Find where the given text appears and provide that cell's center as [x, y] coordinate. 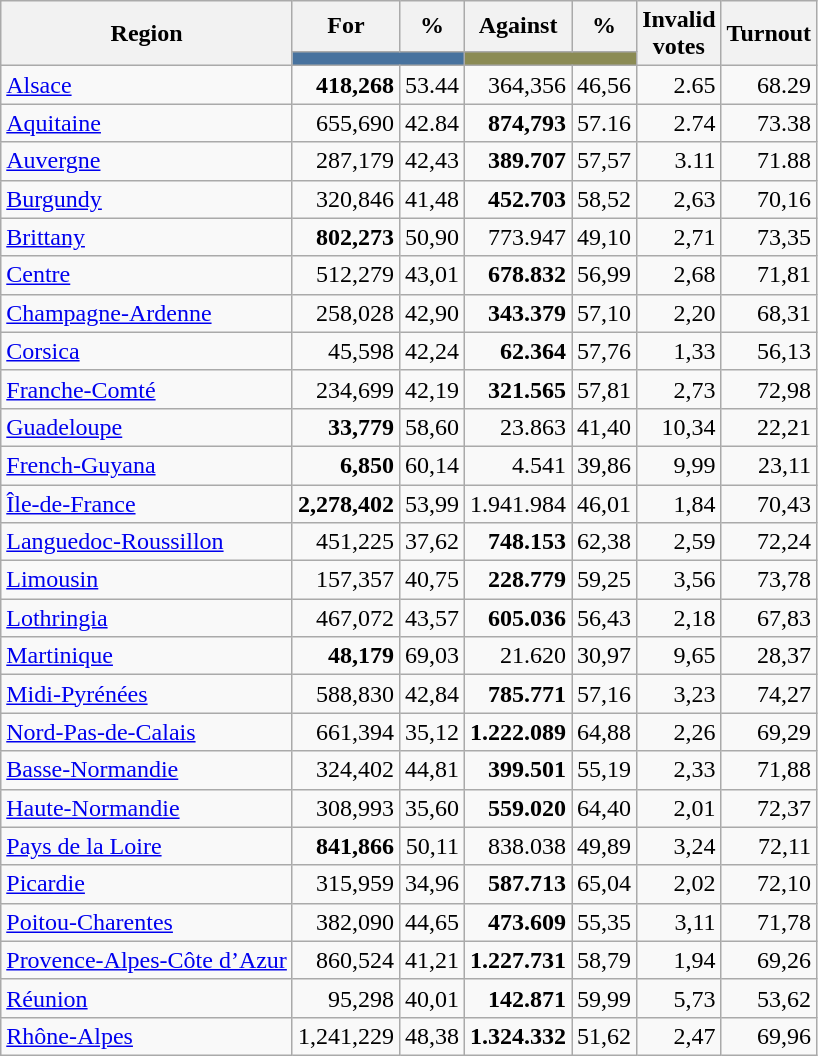
74,27 [769, 694]
67,83 [769, 618]
2,26 [679, 732]
234,699 [346, 389]
35,60 [432, 808]
41,48 [432, 199]
65,04 [604, 884]
2,68 [679, 275]
Haute-Normandie [147, 808]
142.871 [518, 998]
308,993 [346, 808]
62,38 [604, 542]
2,20 [679, 313]
48,179 [346, 656]
73.38 [769, 123]
70,16 [769, 199]
46,01 [604, 503]
72,37 [769, 808]
1.324.332 [518, 1036]
512,279 [346, 275]
1,33 [679, 351]
258,028 [346, 313]
53.44 [432, 85]
Picardie [147, 884]
49,89 [604, 846]
Burgundy [147, 199]
9,99 [679, 465]
55,19 [604, 770]
71.88 [769, 161]
841,866 [346, 846]
473.609 [518, 922]
53,99 [432, 503]
773.947 [518, 237]
71,78 [769, 922]
72,24 [769, 542]
Region [147, 34]
Lothringia [147, 618]
57,16 [604, 694]
Nord-Pas-de-Calais [147, 732]
37,62 [432, 542]
68,31 [769, 313]
320,846 [346, 199]
56,99 [604, 275]
3,23 [679, 694]
1.941.984 [518, 503]
62.364 [518, 351]
655,690 [346, 123]
39,86 [604, 465]
451,225 [346, 542]
452.703 [518, 199]
42,24 [432, 351]
69,26 [769, 960]
40,01 [432, 998]
72,10 [769, 884]
2,47 [679, 1036]
3,24 [679, 846]
2,278,402 [346, 503]
58,60 [432, 427]
21.620 [518, 656]
53,62 [769, 998]
3,11 [679, 922]
2.74 [679, 123]
55,35 [604, 922]
3,56 [679, 580]
44,65 [432, 922]
30,97 [604, 656]
71,88 [769, 770]
73,35 [769, 237]
42.84 [432, 123]
2,01 [679, 808]
364,356 [518, 85]
72,98 [769, 389]
2,71 [679, 237]
1.222.089 [518, 732]
42,84 [432, 694]
59,25 [604, 580]
287,179 [346, 161]
57,81 [604, 389]
1,84 [679, 503]
Invalid votes [679, 34]
10,34 [679, 427]
315,959 [346, 884]
41,40 [604, 427]
6,850 [346, 465]
41,21 [432, 960]
838.038 [518, 846]
73,78 [769, 580]
418,268 [346, 85]
64,88 [604, 732]
Auvergne [147, 161]
228.779 [518, 580]
559.020 [518, 808]
2,18 [679, 618]
Limousin [147, 580]
43,57 [432, 618]
58,52 [604, 199]
57,10 [604, 313]
69,29 [769, 732]
Champagne-Ardenne [147, 313]
Turnout [769, 34]
48,38 [432, 1036]
43,01 [432, 275]
802,273 [346, 237]
Rhône-Alpes [147, 1036]
389.707 [518, 161]
Alsace [147, 85]
49,10 [604, 237]
874,793 [518, 123]
382,090 [346, 922]
Basse-Normandie [147, 770]
2,73 [679, 389]
467,072 [346, 618]
64,40 [604, 808]
Midi-Pyrénées [147, 694]
Aquitaine [147, 123]
23,11 [769, 465]
69,96 [769, 1036]
50,11 [432, 846]
42,90 [432, 313]
Île-de-France [147, 503]
40,75 [432, 580]
56,43 [604, 618]
588,830 [346, 694]
Franche-Comté [147, 389]
45,598 [346, 351]
661,394 [346, 732]
23.863 [518, 427]
Martinique [147, 656]
For [346, 26]
321.565 [518, 389]
French-Guyana [147, 465]
Pays de la Loire [147, 846]
5,73 [679, 998]
Réunion [147, 998]
9,65 [679, 656]
34,96 [432, 884]
58,79 [604, 960]
Corsica [147, 351]
57,57 [604, 161]
2.65 [679, 85]
157,357 [346, 580]
Poitou-Charentes [147, 922]
2,02 [679, 884]
46,56 [604, 85]
748.153 [518, 542]
95,298 [346, 998]
70,43 [769, 503]
2,63 [679, 199]
42,43 [432, 161]
587.713 [518, 884]
59,99 [604, 998]
Provence-Alpes-Côte d’Azur [147, 960]
3.11 [679, 161]
57,76 [604, 351]
57.16 [604, 123]
Centre [147, 275]
324,402 [346, 770]
860,524 [346, 960]
42,19 [432, 389]
2,59 [679, 542]
2,33 [679, 770]
399.501 [518, 770]
35,12 [432, 732]
605.036 [518, 618]
1,241,229 [346, 1036]
343.379 [518, 313]
Languedoc-Roussillon [147, 542]
69,03 [432, 656]
50,90 [432, 237]
56,13 [769, 351]
60,14 [432, 465]
72,11 [769, 846]
33,779 [346, 427]
785.771 [518, 694]
Brittany [147, 237]
68.29 [769, 85]
1.227.731 [518, 960]
71,81 [769, 275]
Against [518, 26]
678.832 [518, 275]
22,21 [769, 427]
51,62 [604, 1036]
1,94 [679, 960]
4.541 [518, 465]
44,81 [432, 770]
Guadeloupe [147, 427]
28,37 [769, 656]
